Return (X, Y) of the center of cell containing provided text 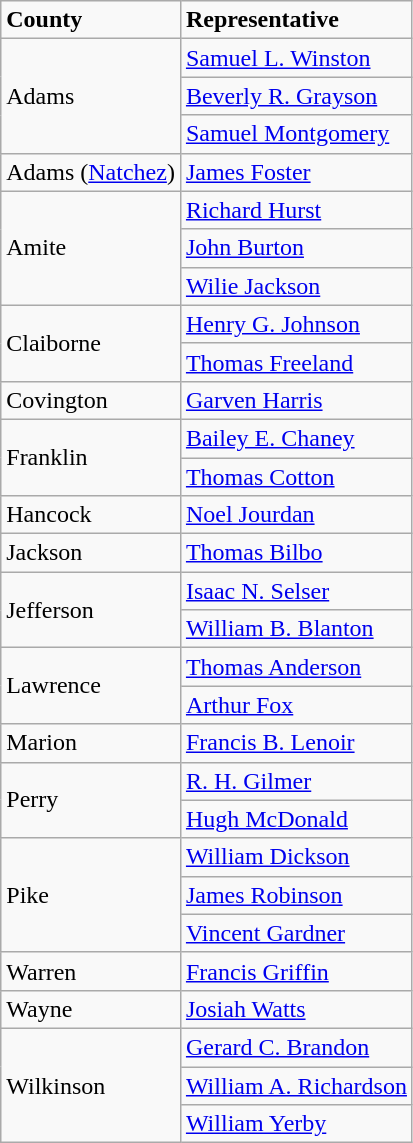
William B. Blanton (296, 629)
Francis B. Lenoir (296, 743)
Amite (91, 248)
Isaac N. Selser (296, 591)
Representative (296, 20)
R. H. Gilmer (296, 781)
Noel Jourdan (296, 515)
James Foster (296, 172)
Arthur Fox (296, 705)
Franklin (91, 457)
Thomas Anderson (296, 667)
Hancock (91, 515)
Covington (91, 400)
Pike (91, 895)
Hugh McDonald (296, 819)
Thomas Freeland (296, 362)
Vincent Gardner (296, 933)
Thomas Cotton (296, 477)
Lawrence (91, 686)
William Dickson (296, 857)
Beverly R. Grayson (296, 96)
Samuel L. Winston (296, 58)
John Burton (296, 248)
Gerard C. Brandon (296, 1047)
Samuel Montgomery (296, 134)
Francis Griffin (296, 971)
County (91, 20)
William A. Richardson (296, 1085)
Jefferson (91, 610)
Wilkinson (91, 1085)
Warren (91, 971)
Henry G. Johnson (296, 324)
Richard Hurst (296, 210)
Josiah Watts (296, 1009)
Thomas Bilbo (296, 553)
Claiborne (91, 343)
Jackson (91, 553)
Garven Harris (296, 400)
Wayne (91, 1009)
Wilie Jackson (296, 286)
Perry (91, 800)
William Yerby (296, 1124)
Marion (91, 743)
Adams (91, 96)
James Robinson (296, 895)
Bailey E. Chaney (296, 438)
Adams (Natchez) (91, 172)
